Locate the cell with the specified text and output its (X, Y) center coordinate. 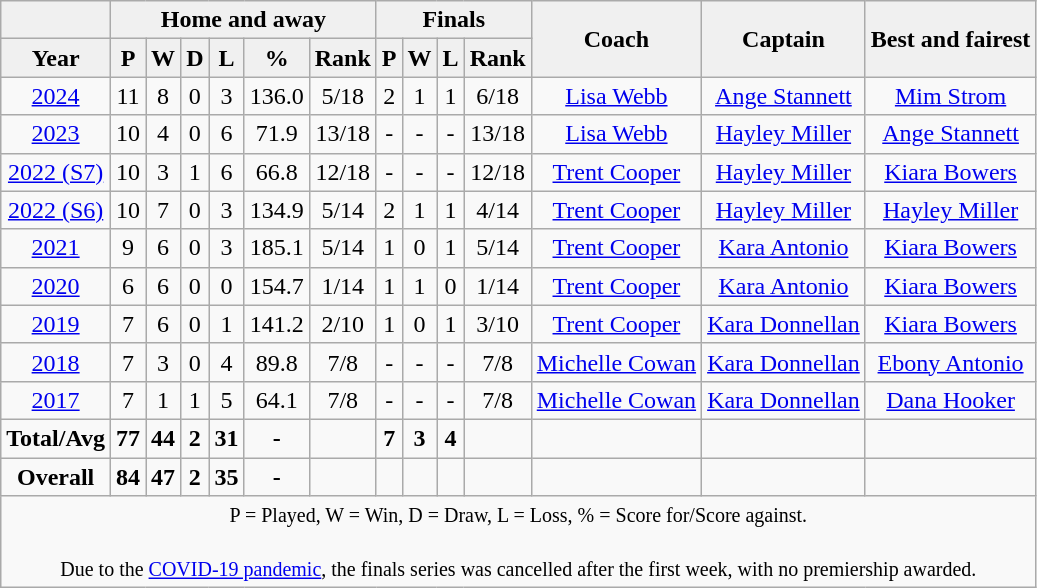
3/10 (498, 324)
Home and away (244, 20)
185.1 (276, 248)
Total/Avg (56, 438)
4/14 (498, 210)
Year (56, 58)
Captain (784, 39)
2021 (56, 248)
35 (226, 477)
2022 (S6) (56, 210)
5/18 (342, 96)
2024 (56, 96)
136.0 (276, 96)
11 (128, 96)
5 (226, 400)
141.2 (276, 324)
77 (128, 438)
Best and fairest (950, 39)
2019 (56, 324)
2017 (56, 400)
2022 (S7) (56, 172)
Coach (616, 39)
2/10 (342, 324)
134.9 (276, 210)
D (195, 58)
31 (226, 438)
64.1 (276, 400)
2023 (56, 134)
6/18 (498, 96)
47 (164, 477)
44 (164, 438)
2018 (56, 362)
Overall (56, 477)
Mim Strom (950, 96)
Finals (454, 20)
89.8 (276, 362)
154.7 (276, 286)
9 (128, 248)
66.8 (276, 172)
% (276, 58)
8 (164, 96)
71.9 (276, 134)
Dana Hooker (950, 400)
84 (128, 477)
Ebony Antonio (950, 362)
2020 (56, 286)
